Pinpoint the cell where the given text exists, returning its (x, y) midpoint coordinate. 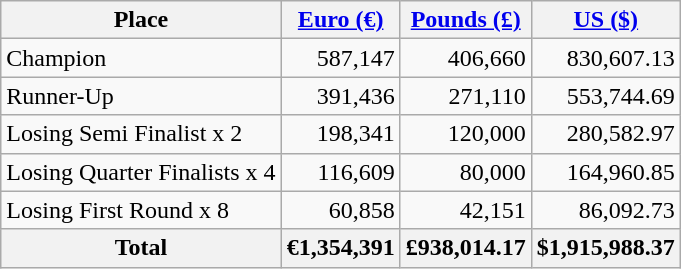
Losing Semi Finalist x 2 (141, 134)
Euro (€) (340, 20)
553,744.69 (606, 96)
Total (141, 248)
Champion (141, 58)
80,000 (466, 172)
271,110 (466, 96)
42,151 (466, 210)
Losing First Round x 8 (141, 210)
587,147 (340, 58)
116,609 (340, 172)
391,436 (340, 96)
120,000 (466, 134)
Pounds (£) (466, 20)
£938,014.17 (466, 248)
198,341 (340, 134)
$1,915,988.37 (606, 248)
Place (141, 20)
280,582.97 (606, 134)
164,960.85 (606, 172)
86,092.73 (606, 210)
406,660 (466, 58)
60,858 (340, 210)
Runner-Up (141, 96)
€1,354,391 (340, 248)
Losing Quarter Finalists x 4 (141, 172)
US ($) (606, 20)
830,607.13 (606, 58)
